Extract the [X, Y] coordinate from the center of the cell holding the provided text.  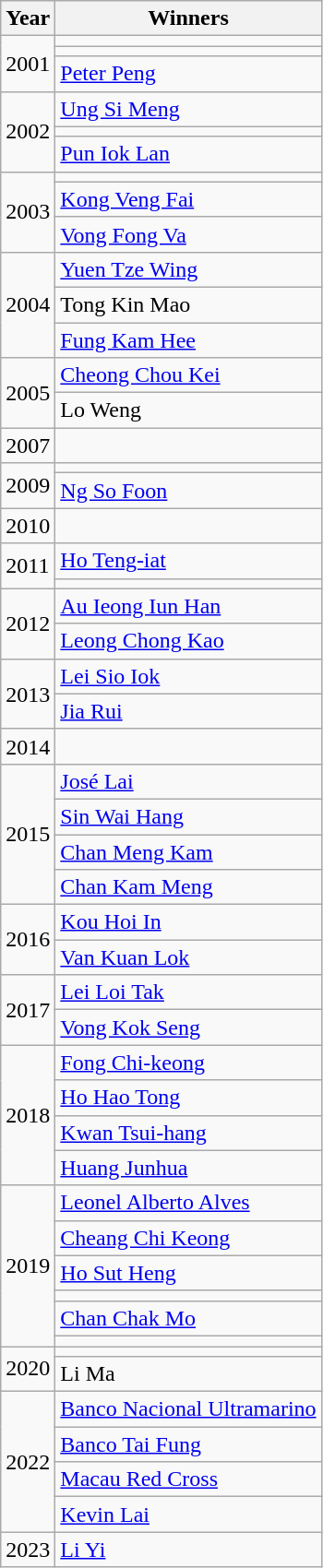
Year [28, 18]
2003 [28, 212]
Banco Nacional Ultramarino [188, 1409]
Chan Meng Kam [188, 851]
Cheang Chi Keong [188, 1238]
Van Kuan Lok [188, 957]
Ho Sut Heng [188, 1273]
Ng So Foon [188, 491]
Leonel Alberto Alves [188, 1203]
2015 [28, 834]
Kong Veng Fai [188, 199]
2016 [28, 940]
2013 [28, 694]
Tong Kin Mao [188, 304]
Kou Hoi In [188, 922]
Lei Loi Tak [188, 992]
2001 [28, 64]
2005 [28, 393]
Huang Junhua [188, 1168]
Pun Iok Lan [188, 154]
2018 [28, 1115]
2017 [28, 1010]
2012 [28, 624]
Lei Sio Iok [188, 676]
2019 [28, 1265]
Lo Weng [188, 410]
Fong Chi-keong [188, 1063]
Jia Rui [188, 711]
Chan Chak Mo [188, 1318]
Yuen Tze Wing [188, 269]
2010 [28, 526]
Leong Chong Kao [188, 641]
2002 [28, 131]
Ho Teng-iat [188, 561]
Fung Kam Hee [188, 340]
Winners [188, 18]
Cheong Chou Kei [188, 375]
2014 [28, 746]
Peter Peng [188, 74]
Kwan Tsui-hang [188, 1133]
Vong Kok Seng [188, 1028]
Ho Hao Tong [188, 1098]
Ung Si Meng [188, 109]
Li Yi [188, 1550]
Kevin Lai [188, 1515]
2022 [28, 1462]
Li Ma [188, 1374]
2009 [28, 485]
Chan Kam Meng [188, 887]
2023 [28, 1550]
2011 [28, 566]
Au Ieong Iun Han [188, 606]
2007 [28, 445]
Banco Tai Fung [188, 1444]
José Lai [188, 781]
Macau Red Cross [188, 1479]
2020 [28, 1369]
2004 [28, 304]
Sin Wai Hang [188, 816]
Vong Fong Va [188, 234]
